Locate the cell with the specified text and output its (x, y) center coordinate. 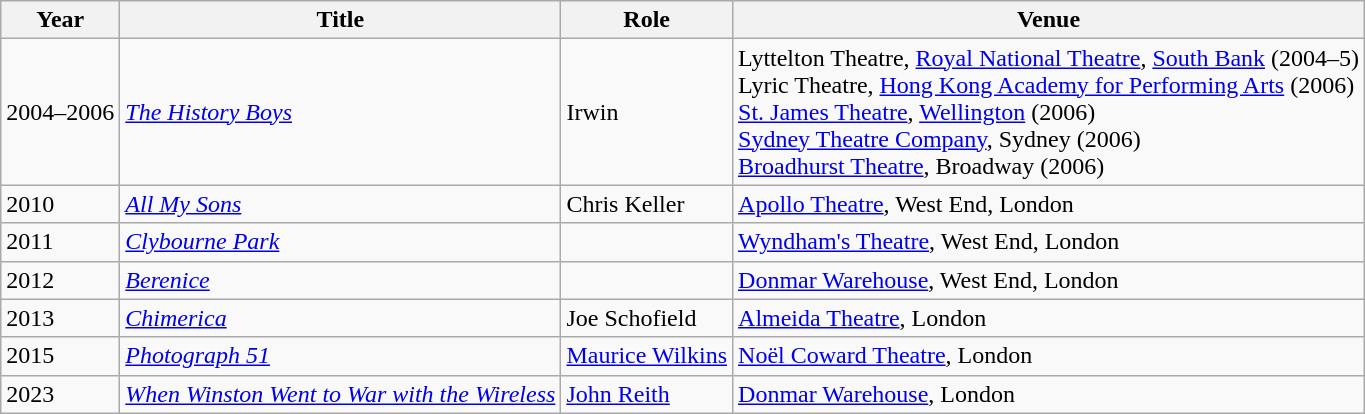
Berenice (340, 280)
Donmar Warehouse, West End, London (1049, 280)
All My Sons (340, 204)
Almeida Theatre, London (1049, 318)
When Winston Went to War with the Wireless (340, 394)
Role (647, 20)
The History Boys (340, 112)
Noël Coward Theatre, London (1049, 356)
2023 (60, 394)
2011 (60, 242)
Chimerica (340, 318)
Irwin (647, 112)
2013 (60, 318)
2012 (60, 280)
Clybourne Park (340, 242)
2010 (60, 204)
2015 (60, 356)
Year (60, 20)
2004–2006 (60, 112)
Maurice Wilkins (647, 356)
John Reith (647, 394)
Wyndham's Theatre, West End, London (1049, 242)
Photograph 51 (340, 356)
Apollo Theatre, West End, London (1049, 204)
Title (340, 20)
Donmar Warehouse, London (1049, 394)
Joe Schofield (647, 318)
Venue (1049, 20)
Chris Keller (647, 204)
